Provide the (X, Y) coordinate of the cell's center where the given text is located.  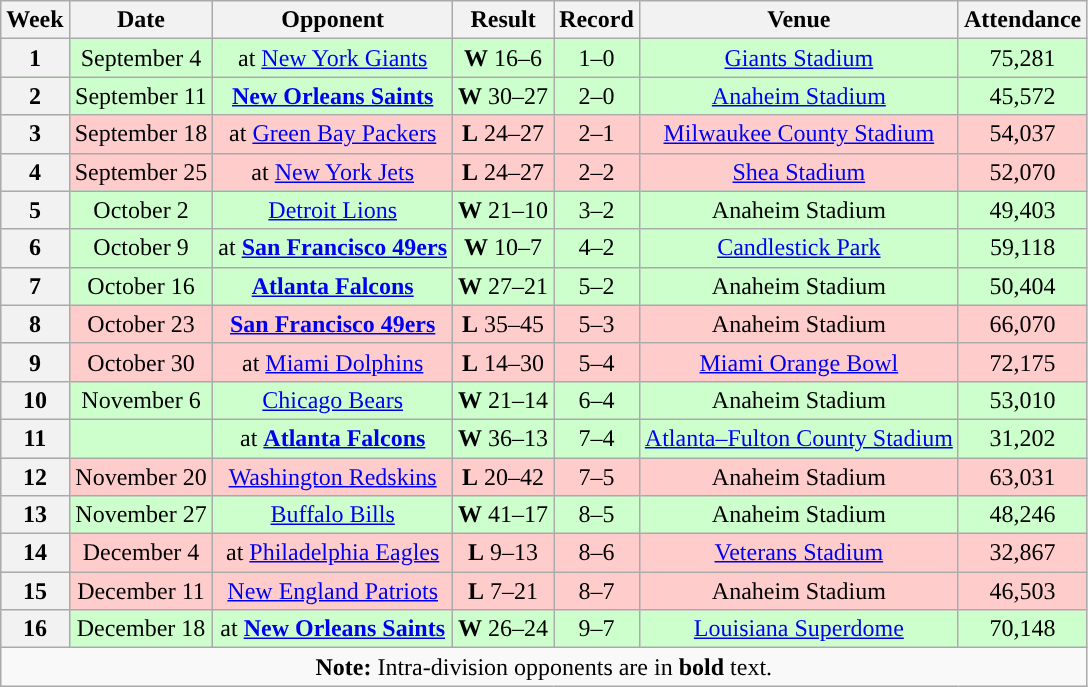
Veterans Stadium (798, 553)
1 (35, 58)
New Orleans Saints (333, 96)
5–2 (597, 286)
at San Francisco 49ers (333, 248)
3 (35, 134)
at Miami Dolphins (333, 362)
75,281 (1022, 58)
Washington Redskins (333, 477)
63,031 (1022, 477)
November 27 (141, 515)
Buffalo Bills (333, 515)
W 21–14 (504, 400)
2–0 (597, 96)
Miami Orange Bowl (798, 362)
10 (35, 400)
32,867 (1022, 553)
8–7 (597, 591)
L 35–45 (504, 324)
5 (35, 210)
Note: Intra-division opponents are in bold text. (544, 667)
12 (35, 477)
October 16 (141, 286)
Candlestick Park (798, 248)
48,246 (1022, 515)
W 10–7 (504, 248)
at Philadelphia Eagles (333, 553)
3–2 (597, 210)
7 (35, 286)
6 (35, 248)
7–5 (597, 477)
Chicago Bears (333, 400)
9 (35, 362)
15 (35, 591)
at New York Jets (333, 172)
8 (35, 324)
W 36–13 (504, 438)
9–7 (597, 629)
December 18 (141, 629)
September 18 (141, 134)
W 16–6 (504, 58)
11 (35, 438)
4–2 (597, 248)
Record (597, 20)
52,070 (1022, 172)
50,404 (1022, 286)
W 27–21 (504, 286)
5–3 (597, 324)
13 (35, 515)
September 11 (141, 96)
46,503 (1022, 591)
L 14–30 (504, 362)
5–4 (597, 362)
W 30–27 (504, 96)
Detroit Lions (333, 210)
at Green Bay Packers (333, 134)
L 20–42 (504, 477)
59,118 (1022, 248)
at New York Giants (333, 58)
L 7–21 (504, 591)
31,202 (1022, 438)
Atlanta Falcons (333, 286)
66,070 (1022, 324)
70,148 (1022, 629)
W 41–17 (504, 515)
Venue (798, 20)
November 20 (141, 477)
November 6 (141, 400)
Shea Stadium (798, 172)
Result (504, 20)
New England Patriots (333, 591)
Attendance (1022, 20)
W 26–24 (504, 629)
2–2 (597, 172)
2 (35, 96)
W 21–10 (504, 210)
L 9–13 (504, 553)
December 11 (141, 591)
6–4 (597, 400)
72,175 (1022, 362)
Week (35, 20)
45,572 (1022, 96)
San Francisco 49ers (333, 324)
at Atlanta Falcons (333, 438)
7–4 (597, 438)
October 9 (141, 248)
Milwaukee County Stadium (798, 134)
September 25 (141, 172)
53,010 (1022, 400)
September 4 (141, 58)
14 (35, 553)
at New Orleans Saints (333, 629)
Opponent (333, 20)
8–6 (597, 553)
October 23 (141, 324)
Atlanta–Fulton County Stadium (798, 438)
October 2 (141, 210)
1–0 (597, 58)
54,037 (1022, 134)
Giants Stadium (798, 58)
Louisiana Superdome (798, 629)
2–1 (597, 134)
8–5 (597, 515)
49,403 (1022, 210)
December 4 (141, 553)
Date (141, 20)
16 (35, 629)
October 30 (141, 362)
4 (35, 172)
